Detect which cell encompasses the target text, then output its [x, y] center coordinate. 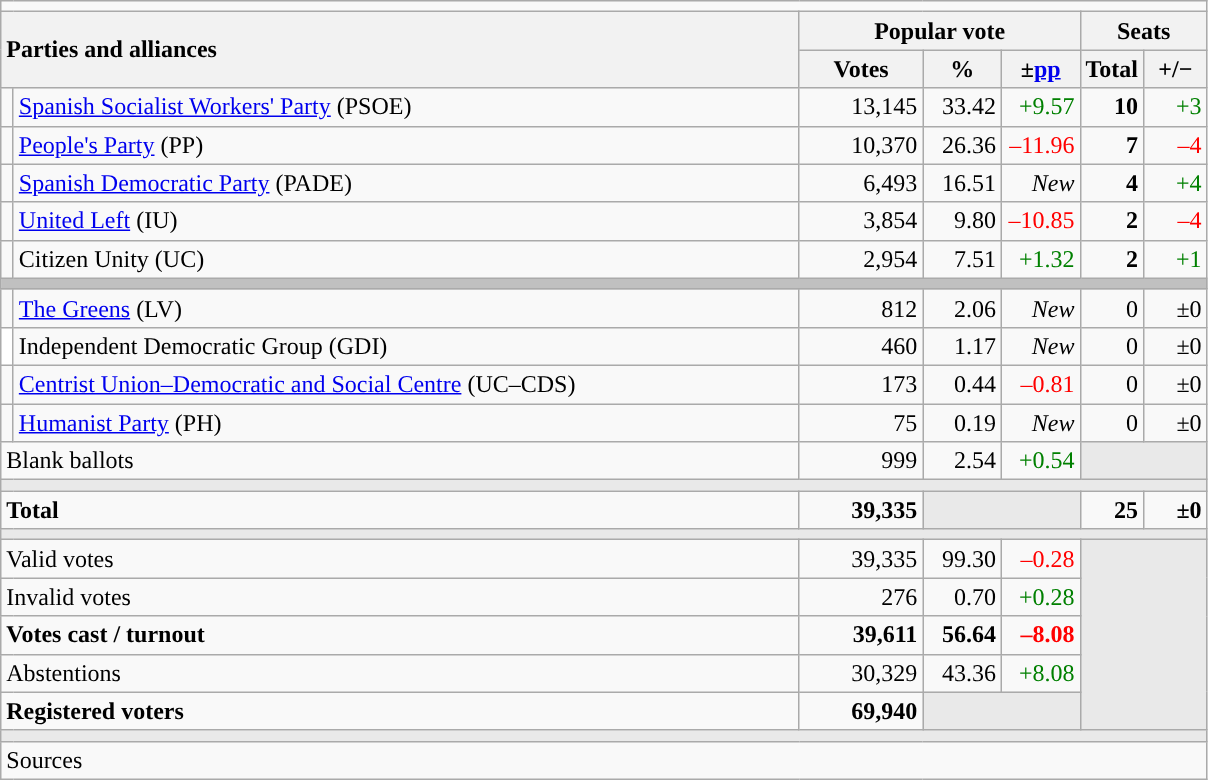
1.17 [962, 346]
13,145 [861, 107]
39,611 [861, 635]
2.06 [962, 308]
Sources [604, 760]
69,940 [861, 711]
+1 [1176, 259]
–0.81 [1040, 384]
+9.57 [1040, 107]
43.36 [962, 673]
±pp [1040, 69]
0.19 [962, 423]
10,370 [861, 145]
Invalid votes [400, 597]
2,954 [861, 259]
75 [861, 423]
56.64 [962, 635]
+8.08 [1040, 673]
+0.54 [1040, 461]
Abstentions [400, 673]
7 [1112, 145]
Humanist Party (PH) [406, 423]
4 [1112, 183]
460 [861, 346]
Votes cast / turnout [400, 635]
Parties and alliances [400, 50]
Valid votes [400, 559]
3,854 [861, 221]
Centrist Union–Democratic and Social Centre (UC–CDS) [406, 384]
7.51 [962, 259]
Seats [1144, 31]
276 [861, 597]
33.42 [962, 107]
United Left (IU) [406, 221]
173 [861, 384]
10 [1112, 107]
Spanish Democratic Party (PADE) [406, 183]
–0.28 [1040, 559]
26.36 [962, 145]
25 [1112, 510]
16.51 [962, 183]
Independent Democratic Group (GDI) [406, 346]
Spanish Socialist Workers' Party (PSOE) [406, 107]
–8.08 [1040, 635]
+0.28 [1040, 597]
0.70 [962, 597]
+3 [1176, 107]
–11.96 [1040, 145]
9.80 [962, 221]
+4 [1176, 183]
Popular vote [940, 31]
Blank ballots [400, 461]
+/− [1176, 69]
–10.85 [1040, 221]
6,493 [861, 183]
30,329 [861, 673]
99.30 [962, 559]
Votes [861, 69]
2.54 [962, 461]
Registered voters [400, 711]
0.44 [962, 384]
The Greens (LV) [406, 308]
% [962, 69]
999 [861, 461]
Citizen Unity (UC) [406, 259]
812 [861, 308]
+1.32 [1040, 259]
People's Party (PP) [406, 145]
